Search for the cell housing the specified text and yield its [X, Y] center coordinate. 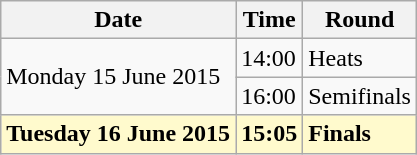
16:00 [270, 96]
Round [360, 20]
Semifinals [360, 96]
Finals [360, 134]
Time [270, 20]
Heats [360, 58]
Monday 15 June 2015 [118, 77]
Date [118, 20]
14:00 [270, 58]
15:05 [270, 134]
Tuesday 16 June 2015 [118, 134]
